Identify which cell holds the provided text, then report its [X, Y] central coordinate. 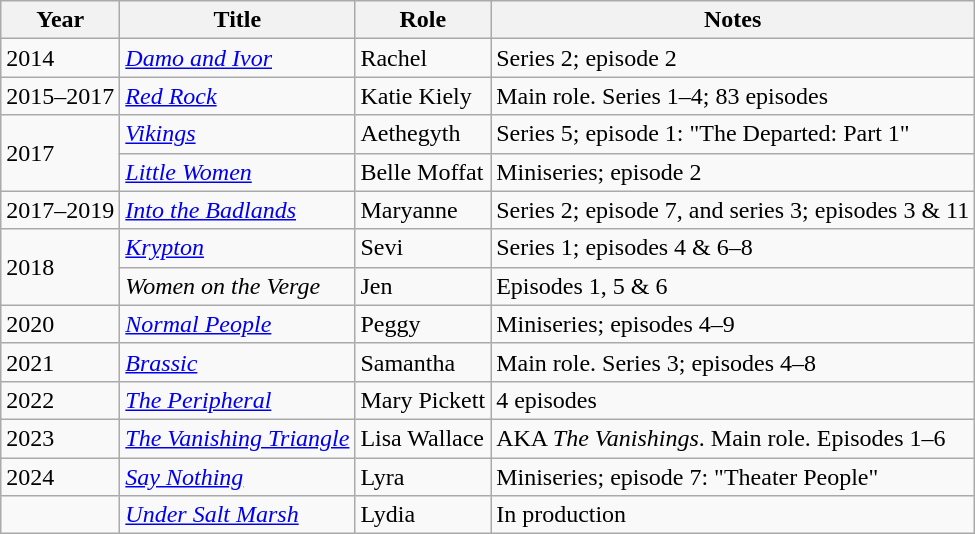
Main role. Series 3; episodes 4–8 [733, 362]
Women on the Verge [238, 286]
Series 2; episode 2 [733, 58]
The Vanishing Triangle [238, 438]
2017 [60, 153]
Brassic [238, 362]
Year [60, 20]
Series 5; episode 1: "The Departed: Part 1" [733, 134]
Episodes 1, 5 & 6 [733, 286]
AKA The Vanishings. Main role. Episodes 1–6 [733, 438]
Damo and Ivor [238, 58]
Notes [733, 20]
Main role. Series 1–4; 83 episodes [733, 96]
Miniseries; episode 7: "Theater People" [733, 477]
Jen [423, 286]
Miniseries; episodes 4–9 [733, 324]
2024 [60, 477]
Peggy [423, 324]
Into the Badlands [238, 210]
Say Nothing [238, 477]
Role [423, 20]
Katie Kiely [423, 96]
Under Salt Marsh [238, 515]
Krypton [238, 248]
Normal People [238, 324]
2014 [60, 58]
Lydia [423, 515]
2017–2019 [60, 210]
Title [238, 20]
Lyra [423, 477]
Rachel [423, 58]
Lisa Wallace [423, 438]
Series 2; episode 7, and series 3; episodes 3 & 11 [733, 210]
In production [733, 515]
Vikings [238, 134]
Red Rock [238, 96]
2022 [60, 400]
Series 1; episodes 4 & 6–8 [733, 248]
Miniseries; episode 2 [733, 172]
Maryanne [423, 210]
The Peripheral [238, 400]
4 episodes [733, 400]
Samantha [423, 362]
Aethegyth [423, 134]
2018 [60, 267]
Belle Moffat [423, 172]
2020 [60, 324]
Little Women [238, 172]
Mary Pickett [423, 400]
2015–2017 [60, 96]
Sevi [423, 248]
2021 [60, 362]
2023 [60, 438]
